Pinpoint the cell where the given text exists, returning its (x, y) midpoint coordinate. 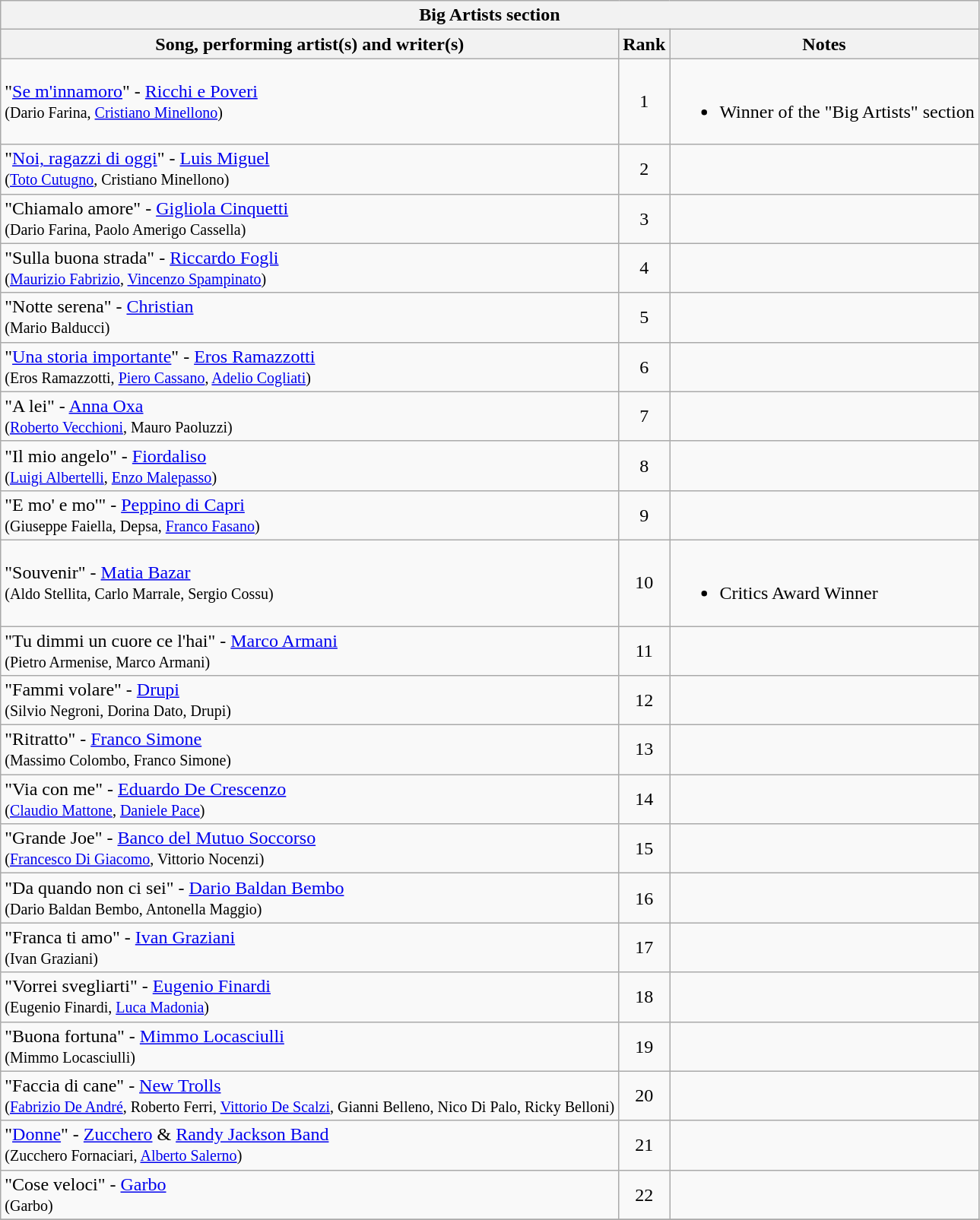
9 (645, 515)
"Buona fortuna" - Mimmo Locasciulli (Mimmo Locasciulli) (310, 1046)
1 (645, 102)
Song, performing artist(s) and writer(s) (310, 44)
22 (645, 1195)
12 (645, 701)
16 (645, 898)
"Se m'innamoro" - Ricchi e Poveri (Dario Farina, Cristiano Minellono) (310, 102)
"A lei" - Anna Oxa (Roberto Vecchioni, Mauro Paoluzzi) (310, 417)
"Tu dimmi un cuore ce l'hai" - Marco Armani (Pietro Armenise, Marco Armani) (310, 651)
"Il mio angelo" - Fiordaliso(Luigi Albertelli, Enzo Malepasso) (310, 465)
"Cose veloci" - Garbo (Garbo) (310, 1195)
"Fammi volare" - Drupi (Silvio Negroni, Dorina Dato, Drupi) (310, 701)
4 (645, 268)
Winner of the "Big Artists" section (824, 102)
Big Artists section (490, 15)
10 (645, 582)
"Vorrei svegliarti" - Eugenio Finardi (Eugenio Finardi, Luca Madonia) (310, 997)
"Souvenir" - Matia Bazar(Aldo Stellita, Carlo Marrale, Sergio Cossu) (310, 582)
7 (645, 417)
Critics Award Winner (824, 582)
"Chiamalo amore" - Gigliola Cinquetti(Dario Farina, Paolo Amerigo Cassella) (310, 219)
20 (645, 1096)
"Ritratto" - Franco Simone (Massimo Colombo, Franco Simone) (310, 749)
"Grande Joe" - Banco del Mutuo Soccorso (Francesco Di Giacomo, Vittorio Nocenzi) (310, 848)
"Donne" - Zucchero & Randy Jackson Band (Zucchero Fornaciari, Alberto Salerno) (310, 1145)
"Sulla buona strada" - Riccardo Fogli (Maurizio Fabrizio, Vincenzo Spampinato) (310, 268)
"Faccia di cane" - New Trolls(Fabrizio De André, Roberto Ferri, Vittorio De Scalzi, Gianni Belleno, Nico Di Palo, Ricky Belloni) (310, 1096)
6 (645, 366)
2 (645, 169)
"Noi, ragazzi di oggi" - Luis Miguel(Toto Cutugno, Cristiano Minellono) (310, 169)
15 (645, 848)
"Notte serena" - Christian (Mario Balducci) (310, 318)
"Via con me" - Eduardo De Crescenzo(Claudio Mattone, Daniele Pace) (310, 800)
8 (645, 465)
"Franca ti amo" - Ivan Graziani (Ivan Graziani) (310, 947)
11 (645, 651)
"Da quando non ci sei" - Dario Baldan Bembo(Dario Baldan Bembo, Antonella Maggio) (310, 898)
Notes (824, 44)
13 (645, 749)
"E mo' e mo'" - Peppino di Capri(Giuseppe Faiella, Depsa, Franco Fasano) (310, 515)
5 (645, 318)
Rank (645, 44)
14 (645, 800)
"Una storia importante" - Eros Ramazzotti (Eros Ramazzotti, Piero Cassano, Adelio Cogliati) (310, 366)
17 (645, 947)
18 (645, 997)
19 (645, 1046)
21 (645, 1145)
3 (645, 219)
